Find where the given text appears and provide that cell's center as [X, Y] coordinate. 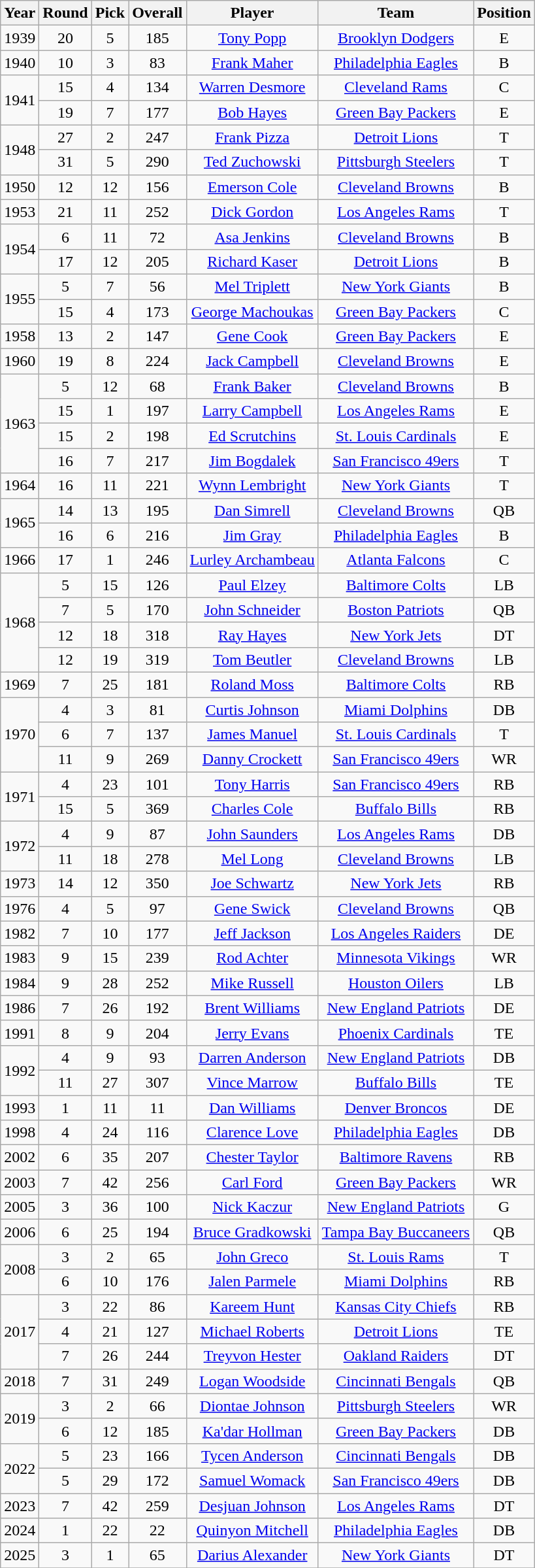
194 [157, 1232]
John Greco [252, 1257]
1939 [20, 38]
2024 [20, 1531]
Minnesota Vikings [396, 958]
87 [157, 834]
2023 [20, 1505]
1955 [20, 299]
Samuel Womack [252, 1480]
Curtis Johnson [252, 709]
278 [157, 859]
1984 [20, 983]
239 [157, 958]
72 [157, 237]
173 [157, 312]
Mel Triplett [252, 286]
George Machoukas [252, 312]
172 [157, 1480]
86 [157, 1307]
Tony Harris [252, 784]
Denver Broncos [396, 1108]
Frank Baker [252, 386]
137 [157, 735]
197 [157, 411]
2005 [20, 1207]
350 [157, 884]
Overall [157, 13]
Charles Cole [252, 809]
126 [157, 585]
1986 [20, 1008]
1976 [20, 909]
249 [157, 1381]
Warren Desmore [252, 88]
2017 [20, 1331]
56 [157, 286]
Clarence Love [252, 1133]
147 [157, 337]
244 [157, 1356]
28 [110, 983]
2025 [20, 1556]
Dan Williams [252, 1108]
Jim Bogdalek [252, 461]
Richard Kaser [252, 261]
Player [252, 13]
Gene Swick [252, 909]
1966 [20, 560]
1963 [20, 424]
Lurley Archambeau [252, 560]
1948 [20, 150]
Houston Oilers [396, 983]
Rod Achter [252, 958]
Baltimore Ravens [396, 1158]
Desjuan Johnson [252, 1505]
116 [157, 1133]
Chester Taylor [252, 1158]
Quinyon Mitchell [252, 1531]
Cleveland Rams [396, 88]
James Manuel [252, 735]
1972 [20, 846]
1968 [20, 622]
Kansas City Chiefs [396, 1307]
198 [157, 436]
256 [157, 1182]
369 [157, 809]
Ray Hayes [252, 635]
Ka'dar Hollman [252, 1431]
1971 [20, 797]
1940 [20, 63]
1983 [20, 958]
Joe Schwartz [252, 884]
207 [157, 1158]
Mike Russell [252, 983]
29 [110, 1480]
Mel Long [252, 859]
Gene Cook [252, 337]
83 [157, 63]
81 [157, 709]
68 [157, 386]
20 [65, 38]
170 [157, 610]
66 [157, 1406]
Atlanta Falcons [396, 560]
97 [157, 909]
Kareem Hunt [252, 1307]
John Saunders [252, 834]
Asa Jenkins [252, 237]
127 [157, 1331]
Roland Moss [252, 684]
101 [157, 784]
2008 [20, 1269]
Diontae Johnson [252, 1406]
Vince Marrow [252, 1082]
2002 [20, 1158]
1970 [20, 734]
1991 [20, 1033]
224 [157, 361]
Tony Popp [252, 38]
1993 [20, 1108]
2018 [20, 1381]
Logan Woodside [252, 1381]
G [504, 1207]
Frank Pizza [252, 137]
166 [157, 1456]
319 [157, 659]
Pick [110, 13]
2003 [20, 1182]
2022 [20, 1468]
Bob Hayes [252, 112]
Brooklyn Dodgers [396, 38]
1964 [20, 486]
Danny Crockett [252, 759]
205 [157, 261]
100 [157, 1207]
Nick Kaczur [252, 1207]
Boston Patriots [396, 610]
John Schneider [252, 610]
181 [157, 684]
Darius Alexander [252, 1556]
Ed Scrutchins [252, 436]
Dan Simrell [252, 510]
176 [157, 1282]
Treyvon Hester [252, 1356]
Oakland Raiders [396, 1356]
217 [157, 461]
Emerson Cole [252, 187]
Larry Campbell [252, 411]
1998 [20, 1133]
221 [157, 486]
Jack Campbell [252, 361]
Tom Beutler [252, 659]
Michael Roberts [252, 1331]
192 [157, 1008]
269 [157, 759]
1954 [20, 249]
Paul Elzey [252, 585]
Jeff Jackson [252, 933]
35 [110, 1158]
204 [157, 1033]
1982 [20, 933]
Tampa Bay Buccaneers [396, 1232]
2019 [20, 1418]
1973 [20, 884]
195 [157, 510]
1965 [20, 523]
1992 [20, 1070]
36 [110, 1207]
1950 [20, 187]
1941 [20, 100]
Carl Ford [252, 1182]
Los Angeles Raiders [396, 933]
St. Louis Rams [396, 1257]
24 [110, 1133]
1969 [20, 684]
156 [157, 187]
307 [157, 1082]
259 [157, 1505]
Dick Gordon [252, 212]
Phoenix Cardinals [396, 1033]
Position [504, 13]
Ted Zuchowski [252, 162]
247 [157, 137]
2006 [20, 1232]
Year [20, 13]
1953 [20, 212]
Team [396, 13]
Tycen Anderson [252, 1456]
Frank Maher [252, 63]
246 [157, 560]
Jerry Evans [252, 1033]
216 [157, 535]
Jalen Parmele [252, 1282]
Round [65, 13]
134 [157, 88]
Brent Williams [252, 1008]
Bruce Gradkowski [252, 1232]
1958 [20, 337]
1960 [20, 361]
93 [157, 1058]
Jim Gray [252, 535]
290 [157, 162]
318 [157, 635]
Darren Anderson [252, 1058]
Wynn Lembright [252, 486]
